Provide the (x, y) coordinate of the cell's center where the given text is located.  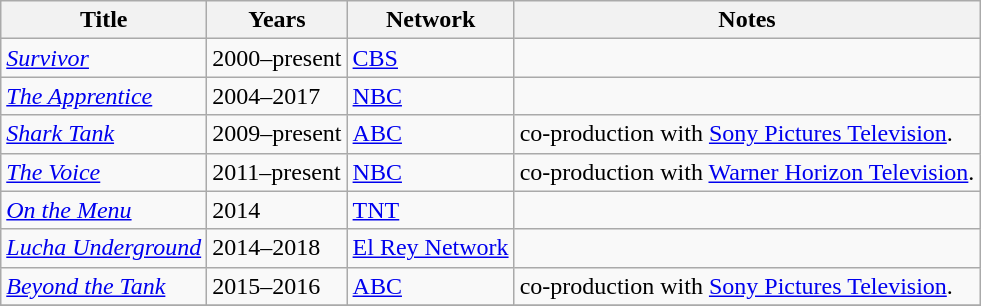
2014 (277, 210)
Notes (747, 20)
Network (430, 20)
Years (277, 20)
2011–present (277, 172)
Lucha Underground (104, 248)
co-production with Warner Horizon Television. (747, 172)
2014–2018 (277, 248)
On the Menu (104, 210)
Survivor (104, 58)
The Voice (104, 172)
El Rey Network (430, 248)
2009–present (277, 134)
2004–2017 (277, 96)
The Apprentice (104, 96)
Shark Tank (104, 134)
2000–present (277, 58)
2015–2016 (277, 286)
Beyond the Tank (104, 286)
Title (104, 20)
CBS (430, 58)
TNT (430, 210)
